Determine the [X, Y] coordinate at the center of the cell enclosing the given text.  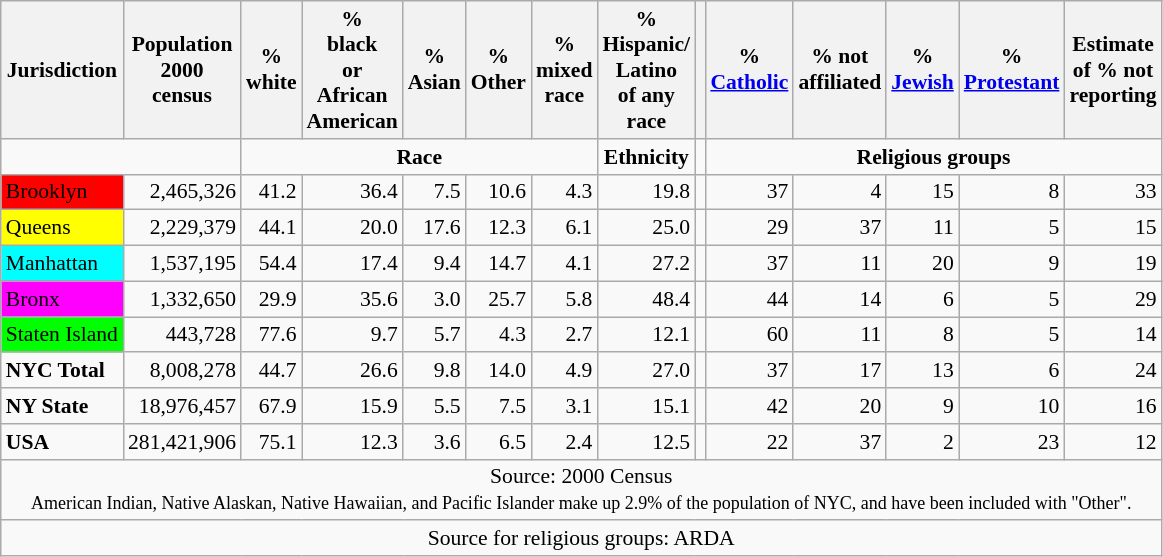
4 [840, 192]
Manhattan [62, 264]
4.1 [564, 264]
25.0 [646, 228]
25.7 [498, 299]
%blackorAfricanAmerican [352, 70]
Ethnicity [646, 157]
44.1 [271, 228]
44 [749, 299]
17 [840, 371]
3.0 [434, 299]
NY State [62, 406]
12 [1112, 442]
8,008,278 [182, 371]
77.6 [271, 335]
44.7 [271, 371]
17.6 [434, 228]
NYC Total [62, 371]
Source for religious groups: ARDA [582, 539]
13 [922, 371]
Bronx [62, 299]
5.7 [434, 335]
19.8 [646, 192]
Queens [62, 228]
5.8 [564, 299]
35.6 [352, 299]
%Protestant [1012, 70]
75.1 [271, 442]
Jurisdiction [62, 70]
15.1 [646, 406]
6.5 [498, 442]
22 [749, 442]
% notaffiliated [840, 70]
36.4 [352, 192]
1,537,195 [182, 264]
3.1 [564, 406]
17.4 [352, 264]
5.5 [434, 406]
15.9 [352, 406]
9.8 [434, 371]
%Other [498, 70]
4.9 [564, 371]
%Asian [434, 70]
2,465,326 [182, 192]
10.6 [498, 192]
29.9 [271, 299]
Religious groups [933, 157]
14.0 [498, 371]
10 [1012, 406]
USA [62, 442]
2,229,379 [182, 228]
6.1 [564, 228]
%Catholic [749, 70]
60 [749, 335]
12.1 [646, 335]
281,421,906 [182, 442]
%Jewish [922, 70]
Population2000census [182, 70]
Staten Island [62, 335]
2.4 [564, 442]
18,976,457 [182, 406]
Race [419, 157]
9.4 [434, 264]
12.5 [646, 442]
41.2 [271, 192]
24 [1112, 371]
27.2 [646, 264]
23 [1012, 442]
9.7 [352, 335]
2.7 [564, 335]
26.6 [352, 371]
27.0 [646, 371]
48.4 [646, 299]
Brooklyn [62, 192]
1,332,650 [182, 299]
443,728 [182, 335]
14.7 [498, 264]
16 [1112, 406]
20.0 [352, 228]
%mixedrace [564, 70]
%Hispanic/Latinoof anyrace [646, 70]
%white [271, 70]
Estimateof % notreporting [1112, 70]
3.6 [434, 442]
19 [1112, 264]
54.4 [271, 264]
2 [922, 442]
42 [749, 406]
33 [1112, 192]
67.9 [271, 406]
